Return [X, Y] of the center of cell containing provided text 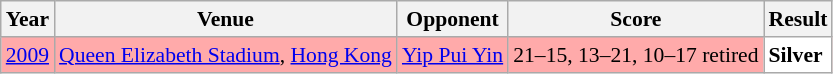
Opponent [452, 19]
Silver [798, 55]
21–15, 13–21, 10–17 retired [636, 55]
Queen Elizabeth Stadium, Hong Kong [226, 55]
Score [636, 19]
Year [28, 19]
Yip Pui Yin [452, 55]
Result [798, 19]
Venue [226, 19]
2009 [28, 55]
